Identify which cell holds the provided text, then report its (x, y) central coordinate. 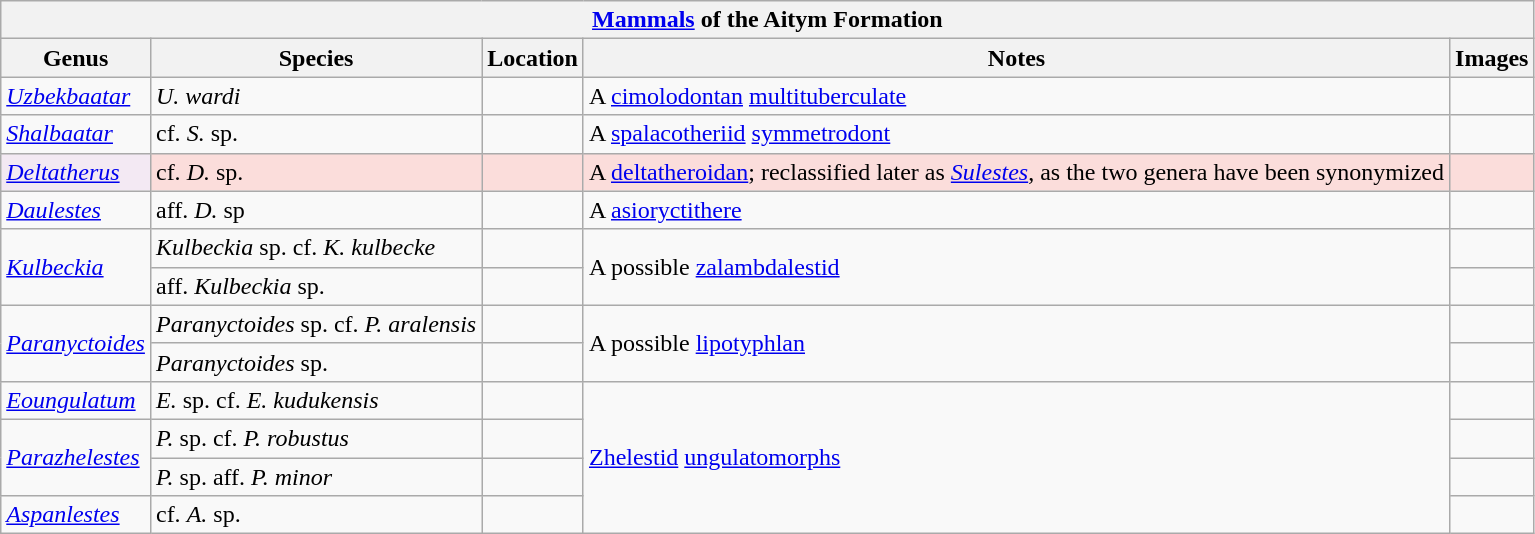
A asioryctithere (1016, 210)
aff. D. sp (316, 210)
cf. D. sp. (316, 172)
Paranyctoides sp. (316, 362)
Notes (1016, 58)
Kulbeckia (76, 267)
Shalbaatar (76, 134)
Paranyctoides sp. cf. P. aralensis (316, 324)
cf. A. sp. (316, 515)
Deltatherus (76, 172)
Aspanlestes (76, 515)
Kulbeckia sp. cf. K. kulbecke (316, 248)
A deltatheroidan; reclassified later as Sulestes, as the two genera have been synonymized (1016, 172)
Genus (76, 58)
cf. S. sp. (316, 134)
P. sp. cf. P. robustus (316, 438)
aff. Kulbeckia sp. (316, 286)
Location (533, 58)
Species (316, 58)
A cimolodontan multituberculate (1016, 96)
U. wardi (316, 96)
Images (1492, 58)
Zhelestid ungulatomorphs (1016, 457)
E. sp. cf. E. kudukensis (316, 400)
Parazhelestes (76, 457)
Uzbekbaatar (76, 96)
A possible zalambdalestid (1016, 267)
A spalacotheriid symmetrodont (1016, 134)
A possible lipotyphlan (1016, 343)
Daulestes (76, 210)
Paranyctoides (76, 343)
Eoungulatum (76, 400)
P. sp. aff. P. minor (316, 477)
Mammals of the Aitym Formation (768, 20)
